Detect which cell encompasses the target text, then output its (X, Y) center coordinate. 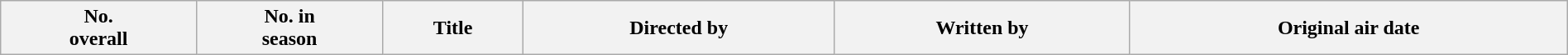
Original air date (1348, 28)
No. inseason (289, 28)
Directed by (678, 28)
No.overall (99, 28)
Title (453, 28)
Written by (982, 28)
